Determine the [x, y] coordinate at the center of the cell enclosing the given text.  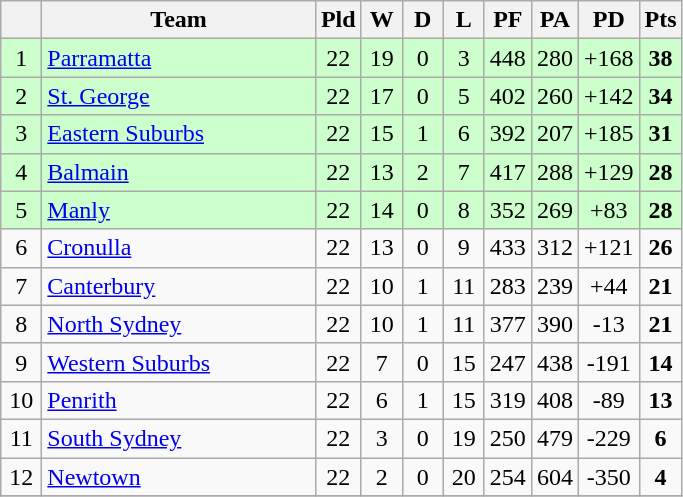
17 [382, 96]
402 [508, 96]
+44 [608, 286]
PF [508, 20]
34 [660, 96]
Eastern Suburbs [179, 134]
207 [554, 134]
+185 [608, 134]
604 [554, 477]
-229 [608, 438]
PD [608, 20]
Team [179, 20]
438 [554, 362]
-89 [608, 400]
Penrith [179, 400]
352 [508, 210]
PA [554, 20]
-191 [608, 362]
Parramatta [179, 58]
26 [660, 248]
250 [508, 438]
+168 [608, 58]
-13 [608, 324]
312 [554, 248]
+121 [608, 248]
239 [554, 286]
Pts [660, 20]
479 [554, 438]
319 [508, 400]
408 [554, 400]
L [464, 20]
417 [508, 172]
247 [508, 362]
South Sydney [179, 438]
269 [554, 210]
W [382, 20]
260 [554, 96]
288 [554, 172]
12 [22, 477]
+83 [608, 210]
38 [660, 58]
20 [464, 477]
377 [508, 324]
392 [508, 134]
+129 [608, 172]
+142 [608, 96]
D [422, 20]
Pld [338, 20]
Manly [179, 210]
Cronulla [179, 248]
Western Suburbs [179, 362]
448 [508, 58]
280 [554, 58]
390 [554, 324]
433 [508, 248]
Newtown [179, 477]
St. George [179, 96]
283 [508, 286]
-350 [608, 477]
31 [660, 134]
Balmain [179, 172]
254 [508, 477]
Canterbury [179, 286]
North Sydney [179, 324]
